Return (X, Y) of the center of cell containing provided text 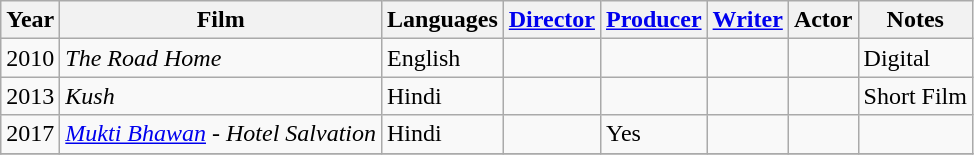
Short Film (915, 96)
English (442, 58)
Film (221, 20)
Kush (221, 96)
Producer (654, 20)
Digital (915, 58)
Languages (442, 20)
Mukti Bhawan - Hotel Salvation (221, 134)
2010 (30, 58)
2017 (30, 134)
Writer (748, 20)
Director (552, 20)
2013 (30, 96)
Yes (654, 134)
The Road Home (221, 58)
Actor (823, 20)
Year (30, 20)
Notes (915, 20)
